Provide the [X, Y] coordinate of the cell's center where the given text is located.  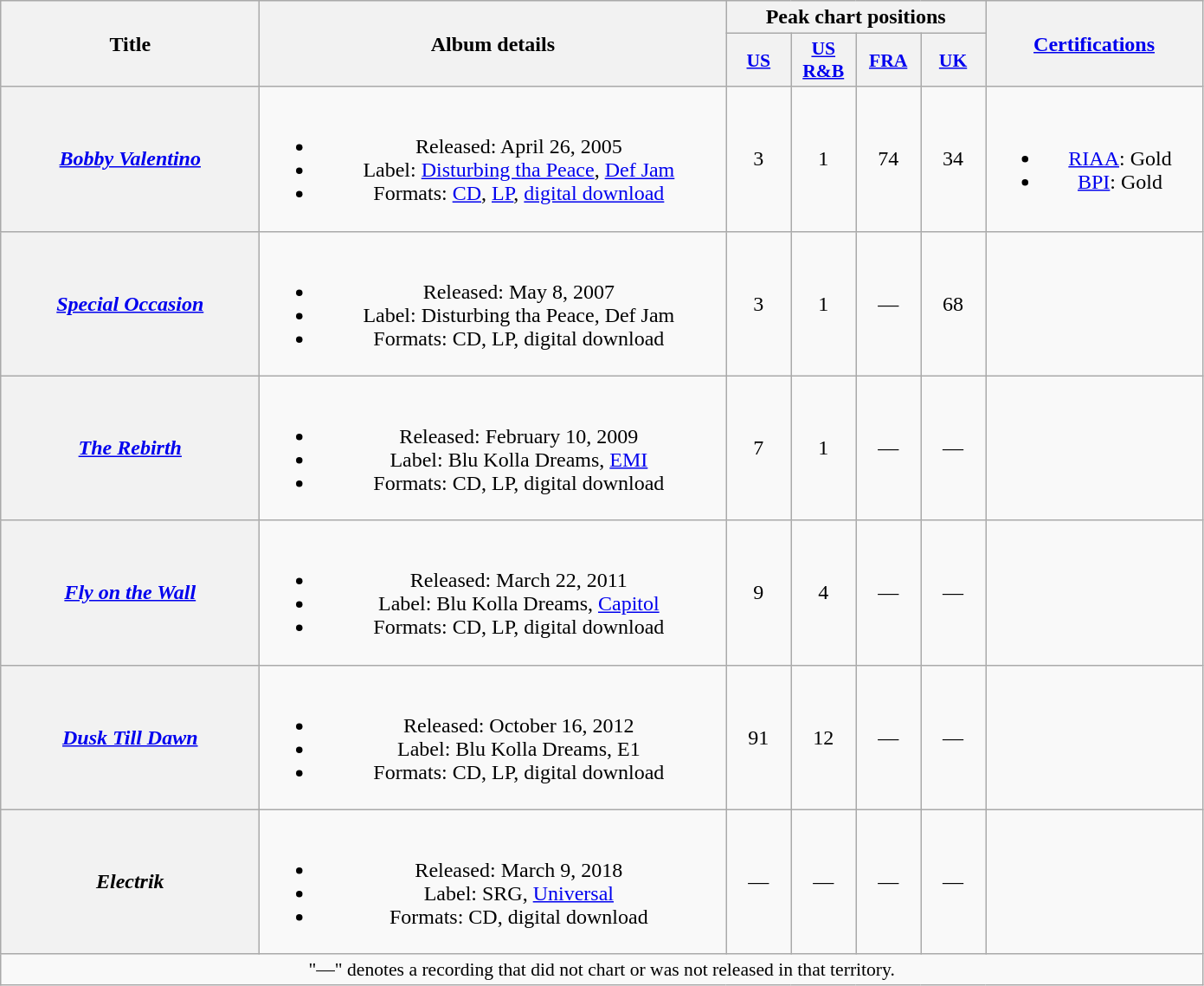
Special Occasion [130, 303]
Released: April 26, 2005Label: Disturbing tha Peace, Def JamFormats: CD, LP, digital download [493, 159]
91 [758, 738]
US [758, 61]
The Rebirth [130, 448]
68 [954, 303]
4 [824, 592]
RIAA: GoldBPI: Gold [1094, 159]
"—" denotes a recording that did not chart or was not released in that territory. [602, 970]
74 [888, 159]
Album details [493, 43]
34 [954, 159]
Title [130, 43]
Fly on the Wall [130, 592]
Peak chart positions [856, 17]
Released: March 22, 2011Label: Blu Kolla Dreams, CapitolFormats: CD, LP, digital download [493, 592]
Certifications [1094, 43]
Bobby Valentino [130, 159]
FRA [888, 61]
Released: October 16, 2012Label: Blu Kolla Dreams, E1Formats: CD, LP, digital download [493, 738]
UK [954, 61]
Released: February 10, 2009Label: Blu Kolla Dreams, EMIFormats: CD, LP, digital download [493, 448]
12 [824, 738]
Electrik [130, 881]
Released: May 8, 2007Label: Disturbing tha Peace, Def JamFormats: CD, LP, digital download [493, 303]
7 [758, 448]
Dusk Till Dawn [130, 738]
Released: March 9, 2018Label: SRG, UniversalFormats: CD, digital download [493, 881]
USR&B [824, 61]
9 [758, 592]
